Determine the [x, y] coordinate at the center of the cell enclosing the given text.  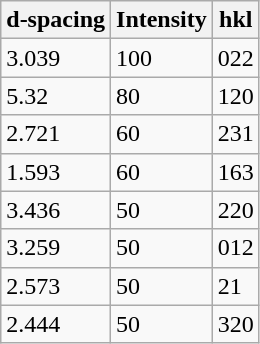
80 [162, 96]
3.436 [56, 210]
Intensity [162, 20]
320 [236, 324]
3.039 [56, 58]
120 [236, 96]
2.444 [56, 324]
3.259 [56, 248]
100 [162, 58]
231 [236, 134]
022 [236, 58]
2.573 [56, 286]
21 [236, 286]
hkl [236, 20]
163 [236, 172]
d-spacing [56, 20]
2.721 [56, 134]
1.593 [56, 172]
012 [236, 248]
220 [236, 210]
5.32 [56, 96]
